For the text-containing cell, return its midpoint in [x, y] coordinate format. 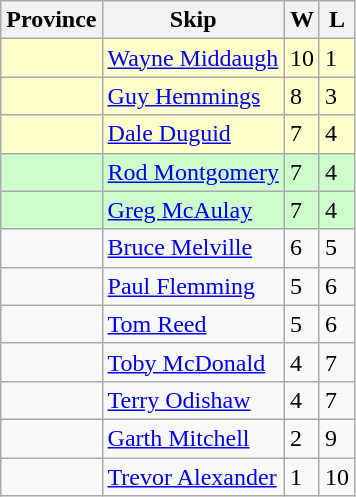
Guy Hemmings [193, 96]
Toby McDonald [193, 362]
8 [302, 96]
3 [336, 96]
Tom Reed [193, 324]
Paul Flemming [193, 286]
Trevor Alexander [193, 477]
Rod Montgomery [193, 172]
L [336, 20]
W [302, 20]
Skip [193, 20]
Province [52, 20]
Terry Odishaw [193, 400]
2 [302, 438]
Dale Duguid [193, 134]
Garth Mitchell [193, 438]
Greg McAulay [193, 210]
Bruce Melville [193, 248]
Wayne Middaugh [193, 58]
9 [336, 438]
